Determine the (x, y) coordinate at the center of the cell enclosing the given text.  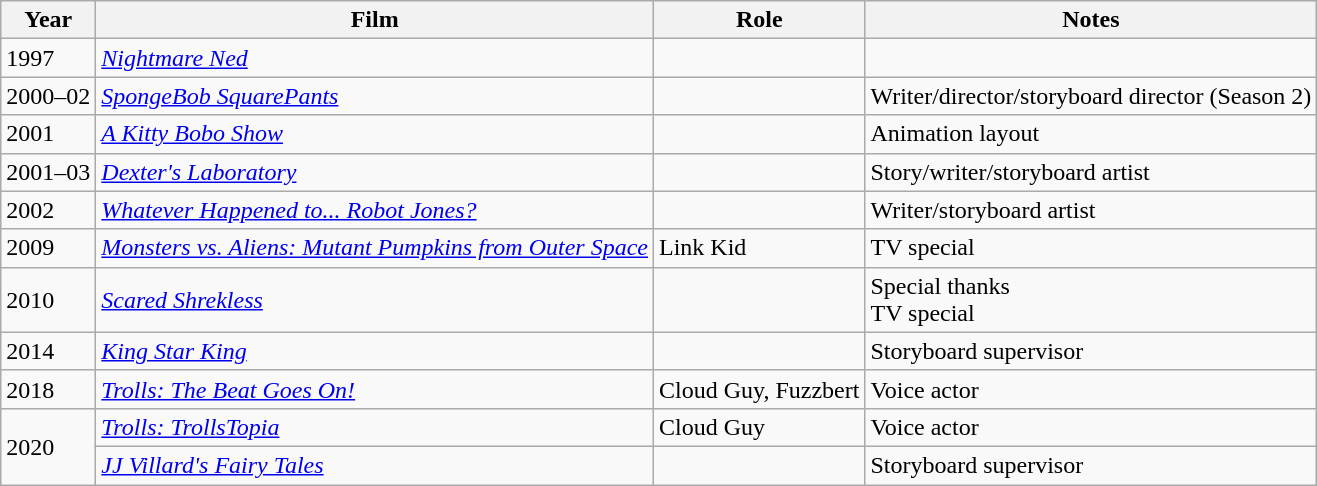
Link Kid (758, 248)
Year (48, 20)
Special thanksTV special (1091, 300)
A Kitty Bobo Show (375, 134)
Role (758, 20)
2001–03 (48, 172)
SpongeBob SquarePants (375, 96)
Cloud Guy (758, 427)
2010 (48, 300)
JJ Villard's Fairy Tales (375, 465)
Dexter's Laboratory (375, 172)
Notes (1091, 20)
Trolls: The Beat Goes On! (375, 389)
Whatever Happened to... Robot Jones? (375, 210)
2020 (48, 446)
Writer/director/storyboard director (Season 2) (1091, 96)
2002 (48, 210)
2009 (48, 248)
2014 (48, 351)
Trolls: TrollsTopia (375, 427)
Nightmare Ned (375, 58)
Film (375, 20)
Story/writer/storyboard artist (1091, 172)
Cloud Guy, Fuzzbert (758, 389)
2000–02 (48, 96)
1997 (48, 58)
Monsters vs. Aliens: Mutant Pumpkins from Outer Space (375, 248)
Writer/storyboard artist (1091, 210)
2018 (48, 389)
2001 (48, 134)
Scared Shrekless (375, 300)
Animation layout (1091, 134)
TV special (1091, 248)
King Star King (375, 351)
